Scan for the cell matching the given text and deliver its (X, Y) coordinate at center. 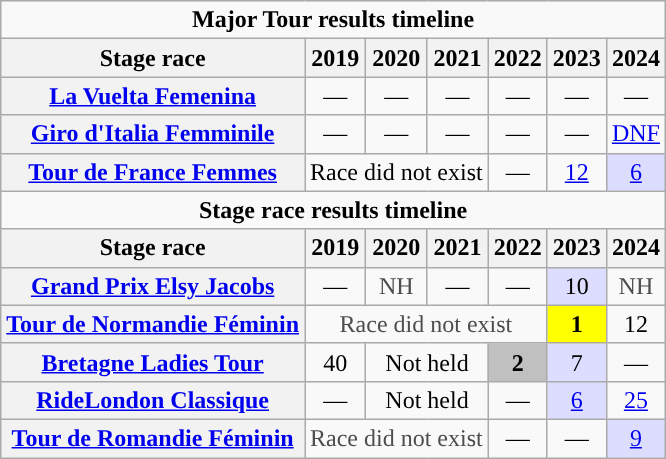
9 (636, 438)
1 (576, 324)
La Vuelta Femenina (153, 96)
Tour de France Femmes (153, 172)
Major Tour results timeline (334, 20)
10 (576, 286)
RideLondon Classique (153, 400)
Stage race results timeline (334, 210)
Grand Prix Elsy Jacobs (153, 286)
DNF (636, 134)
2 (518, 362)
7 (576, 362)
Tour de Normandie Féminin (153, 324)
Giro d'Italia Femminile (153, 134)
25 (636, 400)
Tour de Romandie Féminin (153, 438)
Bretagne Ladies Tour (153, 362)
40 (336, 362)
